Extract the [x, y] coordinate from the center of the cell holding the provided text.  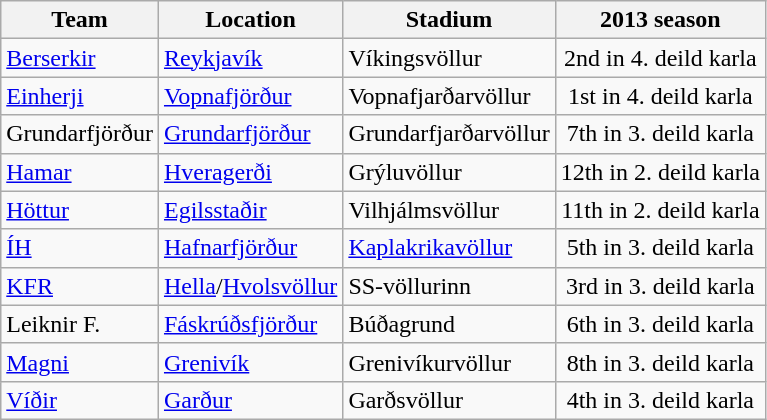
Berserkir [80, 58]
Hella/Hvolsvöllur [250, 286]
Stadium [449, 20]
Vopnafjarðarvöllur [449, 96]
Leiknir F. [80, 324]
ÍH [80, 248]
Location [250, 20]
Vopnafjörður [250, 96]
Vilhjálmsvöllur [449, 210]
Magni [80, 362]
Hveragerði [250, 172]
Reykjavík [250, 58]
Víkingsvöllur [449, 58]
Garðsvöllur [449, 400]
Höttur [80, 210]
2013 season [660, 20]
12th in 2. deild karla [660, 172]
Búðagrund [449, 324]
Hafnarfjörður [250, 248]
Garður [250, 400]
Víðir [80, 400]
KFR [80, 286]
8th in 3. deild karla [660, 362]
SS-völlurinn [449, 286]
3rd in 3. deild karla [660, 286]
5th in 3. deild karla [660, 248]
Fáskrúðsfjörður [250, 324]
Hamar [80, 172]
7th in 3. deild karla [660, 134]
4th in 3. deild karla [660, 400]
1st in 4. deild karla [660, 96]
11th in 2. deild karla [660, 210]
Kaplakrikavöllur [449, 248]
2nd in 4. deild karla [660, 58]
Grundarfjarðarvöllur [449, 134]
6th in 3. deild karla [660, 324]
Grenivíkurvöllur [449, 362]
Team [80, 20]
Grenivík [250, 362]
Einherji [80, 96]
Grýluvöllur [449, 172]
Egilsstaðir [250, 210]
